From the cell containing the given text, extract its center point as [x, y] coordinate. 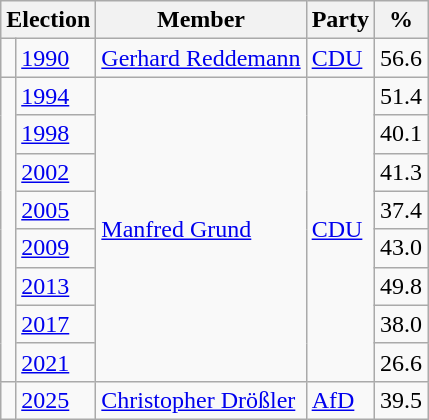
Party [340, 20]
39.5 [402, 400]
38.0 [402, 324]
2025 [56, 400]
37.4 [402, 210]
AfD [340, 400]
56.6 [402, 58]
41.3 [402, 172]
Member [201, 20]
40.1 [402, 134]
49.8 [402, 286]
2013 [56, 286]
Election [48, 20]
2021 [56, 362]
2005 [56, 210]
43.0 [402, 248]
26.6 [402, 362]
1998 [56, 134]
1994 [56, 96]
2009 [56, 248]
Gerhard Reddemann [201, 58]
51.4 [402, 96]
2017 [56, 324]
Manfred Grund [201, 229]
2002 [56, 172]
1990 [56, 58]
% [402, 20]
Christopher Drößler [201, 400]
